Detect which cell encompasses the target text, then output its [x, y] center coordinate. 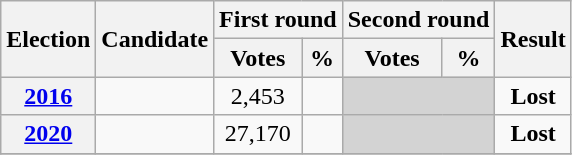
Second round [418, 20]
27,170 [258, 134]
2020 [48, 134]
2016 [48, 96]
First round [278, 20]
2,453 [258, 96]
Election [48, 39]
Result [533, 39]
Candidate [155, 39]
